Detect which cell encompasses the target text, then output its [x, y] center coordinate. 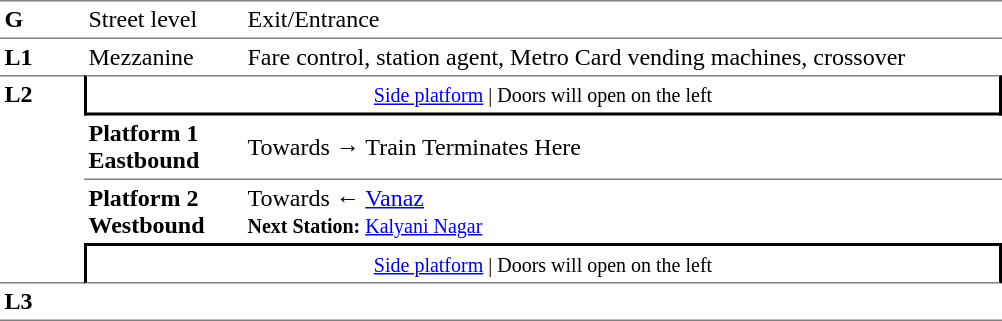
Mezzanine [164, 57]
L1 [42, 57]
Towards ← VanazNext Station: Kalyani Nagar [622, 212]
Platform 2Westbound [164, 212]
L2 [42, 179]
G [42, 20]
Street level [164, 20]
Platform 1Eastbound [164, 148]
Towards → Train Terminates Here [622, 148]
Exit/Entrance [622, 20]
Fare control, station agent, Metro Card vending machines, crossover [622, 57]
